Determine the [X, Y] coordinate at the center of the cell enclosing the given text.  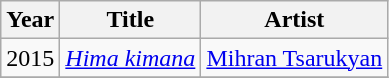
Title [130, 20]
Year [30, 20]
Hima kimana [130, 58]
Mihran Tsarukyan [294, 58]
2015 [30, 58]
Artist [294, 20]
